Detect which cell encompasses the target text, then output its (x, y) center coordinate. 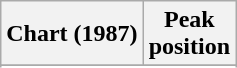
Chart (1987) (72, 34)
Peakposition (189, 34)
